From the cell containing the given text, extract its center point as (x, y) coordinate. 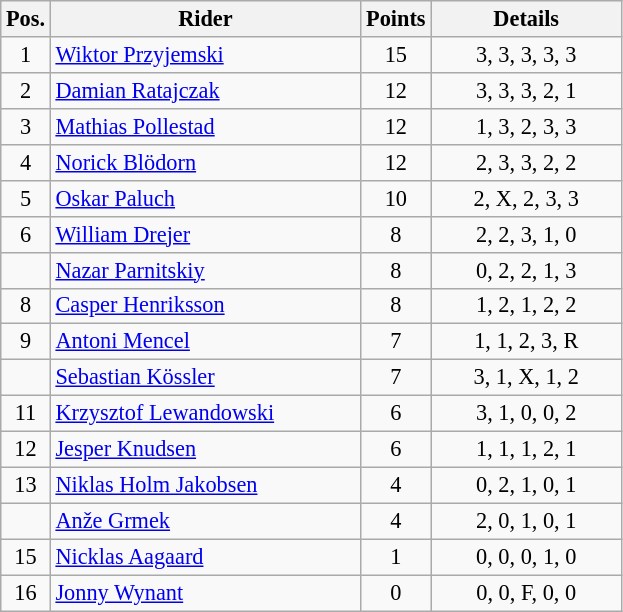
2, X, 2, 3, 3 (526, 198)
Krzysztof Lewandowski (205, 414)
11 (26, 414)
Niklas Holm Jakobsen (205, 485)
Jesper Knudsen (205, 450)
0, 0, 0, 1, 0 (526, 557)
3, 1, 0, 0, 2 (526, 414)
0 (396, 593)
0, 2, 1, 0, 1 (526, 485)
Wiktor Przyjemski (205, 55)
Oskar Paluch (205, 198)
3, 3, 3, 3, 3 (526, 55)
1, 1, 2, 3, R (526, 342)
10 (396, 198)
Antoni Mencel (205, 342)
Rider (205, 19)
13 (26, 485)
3, 1, X, 1, 2 (526, 378)
Norick Blödorn (205, 162)
Points (396, 19)
2, 2, 3, 1, 0 (526, 234)
Mathias Pollestad (205, 126)
0, 2, 2, 1, 3 (526, 270)
2, 0, 1, 0, 1 (526, 521)
William Drejer (205, 234)
1, 3, 2, 3, 3 (526, 126)
Jonny Wynant (205, 593)
Sebastian Kössler (205, 378)
9 (26, 342)
3 (26, 126)
Anže Grmek (205, 521)
1, 1, 1, 2, 1 (526, 450)
2, 3, 3, 2, 2 (526, 162)
3, 3, 3, 2, 1 (526, 90)
0, 0, F, 0, 0 (526, 593)
Damian Ratajczak (205, 90)
Casper Henriksson (205, 306)
Pos. (26, 19)
5 (26, 198)
1, 2, 1, 2, 2 (526, 306)
Nicklas Aagaard (205, 557)
16 (26, 593)
2 (26, 90)
Nazar Parnitskiy (205, 270)
Details (526, 19)
